From the cell containing the given text, extract its center point as [X, Y] coordinate. 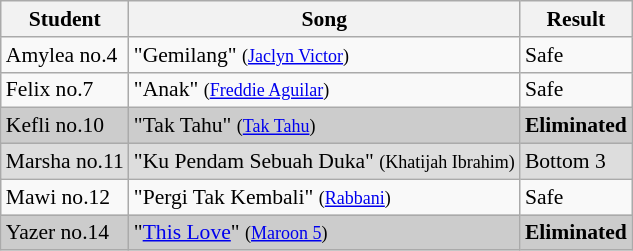
"This Love" (Maroon 5) [324, 233]
Mawi no.12 [65, 197]
"Ku Pendam Sebuah Duka" (Khatijah Ibrahim) [324, 162]
Result [576, 19]
"Tak Tahu" (Tak Tahu) [324, 126]
Student [65, 19]
Song [324, 19]
Felix no.7 [65, 90]
Yazer no.14 [65, 233]
Marsha no.11 [65, 162]
Bottom 3 [576, 162]
Amylea no.4 [65, 55]
"Gemilang" (Jaclyn Victor) [324, 55]
"Anak" (Freddie Aguilar) [324, 90]
"Pergi Tak Kembali" (Rabbani) [324, 197]
Kefli no.10 [65, 126]
